Determine the (X, Y) coordinate at the center of the cell enclosing the given text.  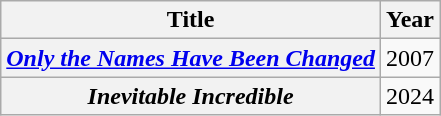
Only the Names Have Been Changed (191, 58)
Year (410, 20)
2007 (410, 58)
Inevitable Incredible (191, 96)
Title (191, 20)
2024 (410, 96)
